Identify which cell holds the provided text, then report its (x, y) central coordinate. 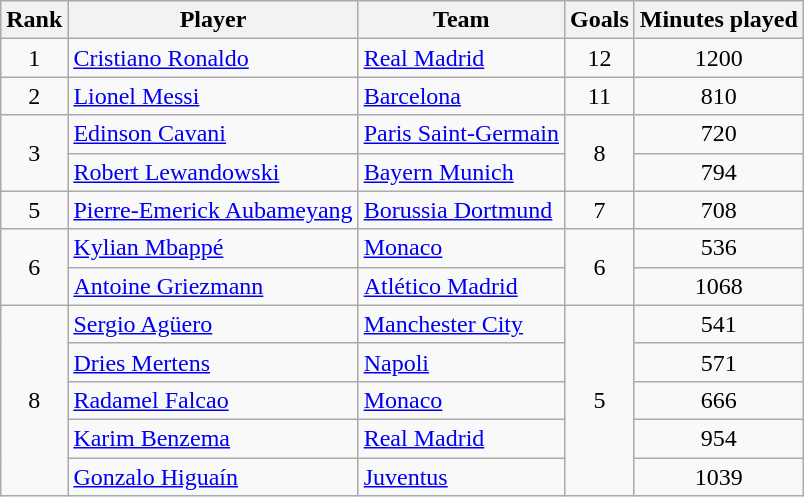
1039 (718, 477)
3 (34, 153)
1068 (718, 286)
Cristiano Ronaldo (213, 58)
Goals (600, 20)
11 (600, 96)
7 (600, 210)
2 (34, 96)
536 (718, 248)
Sergio Agüero (213, 324)
Edinson Cavani (213, 134)
1 (34, 58)
Pierre-Emerick Aubameyang (213, 210)
Lionel Messi (213, 96)
Minutes played (718, 20)
1200 (718, 58)
810 (718, 96)
Manchester City (461, 324)
Team (461, 20)
666 (718, 400)
Rank (34, 20)
571 (718, 362)
Player (213, 20)
Robert Lewandowski (213, 172)
794 (718, 172)
954 (718, 438)
Atlético Madrid (461, 286)
720 (718, 134)
Bayern Munich (461, 172)
12 (600, 58)
Karim Benzema (213, 438)
Antoine Griezmann (213, 286)
Juventus (461, 477)
Kylian Mbappé (213, 248)
Radamel Falcao (213, 400)
Paris Saint-Germain (461, 134)
Dries Mertens (213, 362)
Borussia Dortmund (461, 210)
Barcelona (461, 96)
Napoli (461, 362)
541 (718, 324)
708 (718, 210)
Gonzalo Higuaín (213, 477)
